Extract the (X, Y) coordinate from the center of the cell holding the provided text.  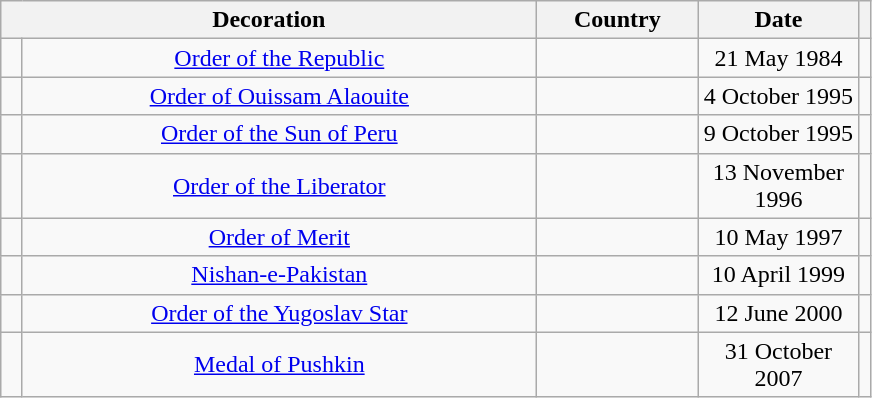
Date (778, 20)
Order of the Liberator (280, 186)
10 April 1999 (778, 275)
Order of the Republic (280, 58)
Decoration (269, 20)
Order of Merit (280, 237)
9 October 1995 (778, 134)
Order of the Sun of Peru (280, 134)
10 May 1997 (778, 237)
Country (618, 20)
Order of the Yugoslav Star (280, 313)
Order of Ouissam Alaouite (280, 96)
31 October 2007 (778, 364)
21 May 1984 (778, 58)
Medal of Pushkin (280, 364)
12 June 2000 (778, 313)
4 October 1995 (778, 96)
13 November 1996 (778, 186)
Nishan-e-Pakistan (280, 275)
